Extract the (X, Y) coordinate from the center of the cell holding the provided text.  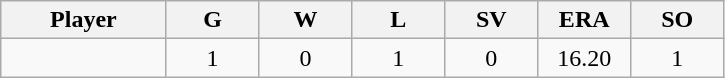
16.20 (584, 58)
W (306, 20)
Player (84, 20)
SV (492, 20)
SO (678, 20)
ERA (584, 20)
L (398, 20)
G (212, 20)
